Provide the (x, y) coordinate of the cell's center where the given text is located.  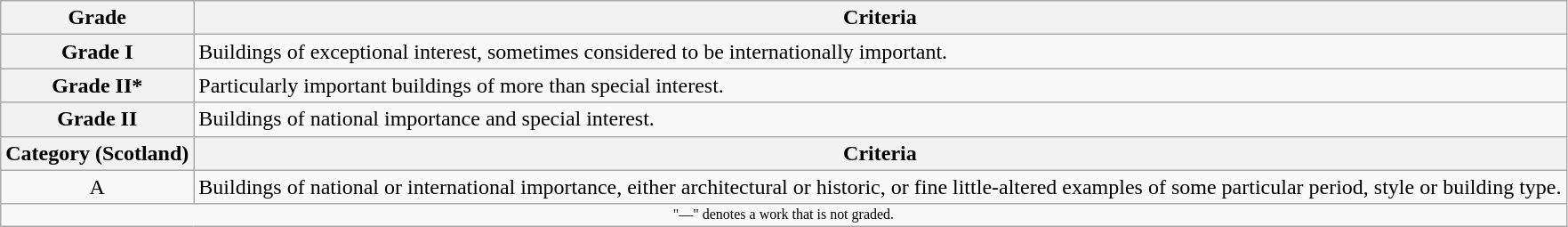
Grade II* (98, 85)
"—" denotes a work that is not graded. (784, 215)
Particularly important buildings of more than special interest. (880, 85)
Grade (98, 18)
Category (Scotland) (98, 153)
Buildings of national importance and special interest. (880, 119)
Grade II (98, 119)
Grade I (98, 52)
Buildings of exceptional interest, sometimes considered to be internationally important. (880, 52)
A (98, 187)
